Detect which cell encompasses the target text, then output its [x, y] center coordinate. 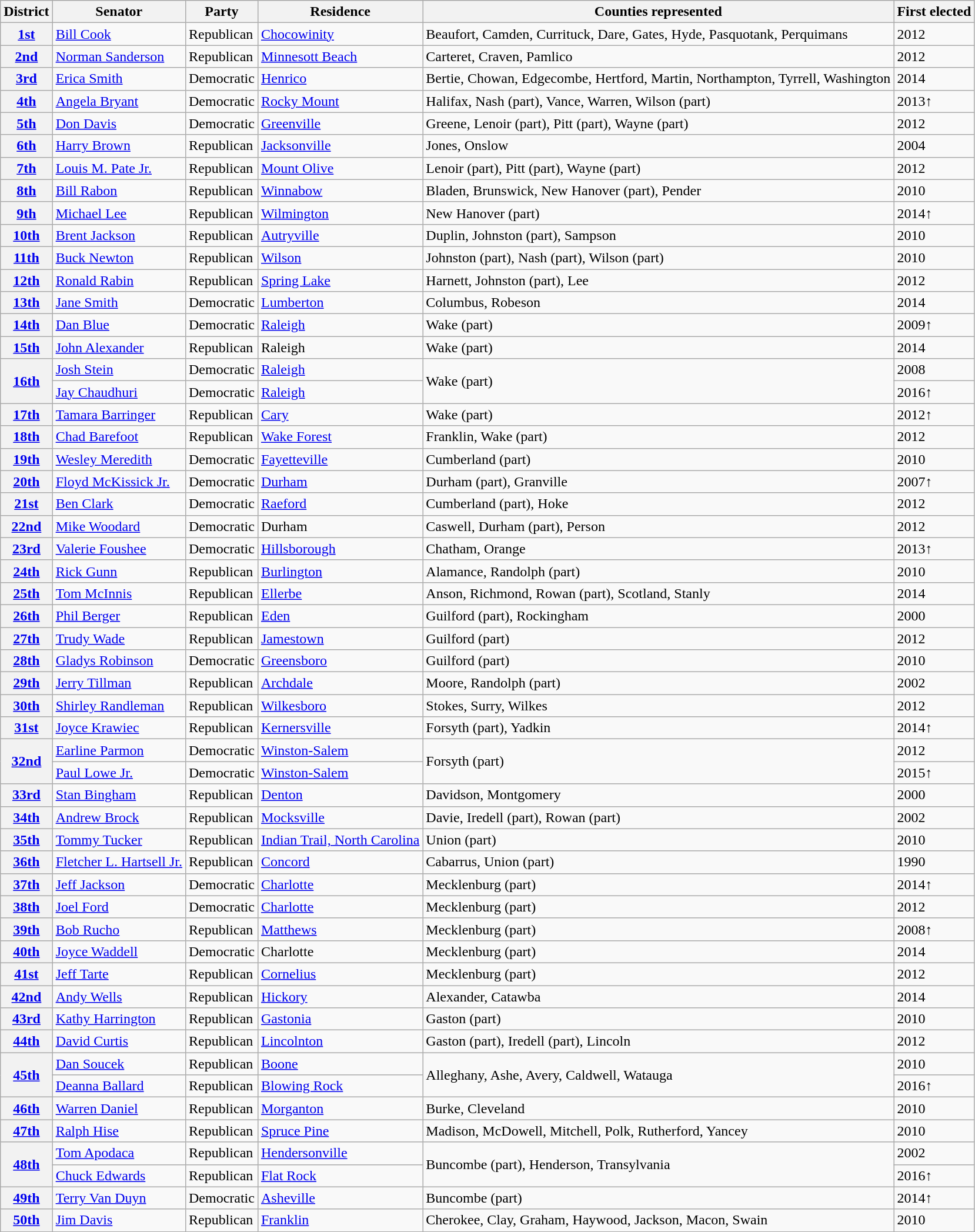
3rd [26, 79]
6th [26, 146]
Gaston (part), Iredell (part), Lincoln [659, 1041]
Hillsborough [340, 549]
9th [26, 213]
15th [26, 348]
Caswell, Durham (part), Person [659, 526]
Bill Cook [119, 34]
42nd [26, 997]
17th [26, 415]
Lumberton [340, 303]
Concord [340, 862]
Wesley Meredith [119, 459]
Morganton [340, 1109]
Indian Trail, North Carolina [340, 840]
Stan Bingham [119, 795]
Residence [340, 12]
Buncombe (part), Henderson, Transylvania [659, 1164]
Blowing Rock [340, 1086]
Harry Brown [119, 146]
Andy Wells [119, 997]
Winnabow [340, 191]
Kathy Harrington [119, 1019]
Deanna Ballard [119, 1086]
Spruce Pine [340, 1131]
Union (part) [659, 840]
Erica Smith [119, 79]
Phil Berger [119, 616]
Counties represented [659, 12]
Boone [340, 1064]
37th [26, 884]
Eden [340, 616]
4th [26, 101]
Kernersville [340, 728]
Alexander, Catawba [659, 997]
Moore, Randolph (part) [659, 683]
Brent Jackson [119, 235]
8th [26, 191]
Henrico [340, 79]
Wake Forest [340, 437]
Jeff Tarte [119, 974]
Franklin [340, 1220]
2015↑ [934, 773]
Harnett, Johnston (part), Lee [659, 281]
2004 [934, 146]
Halifax, Nash (part), Vance, Warren, Wilson (part) [659, 101]
5th [26, 123]
Jones, Onslow [659, 146]
Rocky Mount [340, 101]
Gladys Robinson [119, 661]
Cherokee, Clay, Graham, Haywood, Jackson, Macon, Swain [659, 1220]
Tommy Tucker [119, 840]
29th [26, 683]
1990 [934, 862]
Michael Lee [119, 213]
Shirley Randleman [119, 706]
Rick Gunn [119, 571]
16th [26, 381]
50th [26, 1220]
Lenoir (part), Pitt (part), Wayne (part) [659, 168]
Party [221, 12]
2nd [26, 56]
Jane Smith [119, 303]
13th [26, 303]
14th [26, 325]
Norman Sanderson [119, 56]
19th [26, 459]
Hendersonville [340, 1153]
Jerry Tillman [119, 683]
Don Davis [119, 123]
Chad Barefoot [119, 437]
Dan Blue [119, 325]
Tom McInnis [119, 593]
23rd [26, 549]
Tom Apodaca [119, 1153]
Floyd McKissick Jr. [119, 482]
36th [26, 862]
43rd [26, 1019]
32nd [26, 762]
46th [26, 1109]
Beaufort, Camden, Currituck, Dare, Gates, Hyde, Pasquotank, Perquimans [659, 34]
Bill Rabon [119, 191]
Asheville [340, 1198]
41st [26, 974]
Alamance, Randolph (part) [659, 571]
Angela Bryant [119, 101]
Bladen, Brunswick, New Hanover (part), Pender [659, 191]
49th [26, 1198]
31st [26, 728]
Gaston (part) [659, 1019]
Forsyth (part) [659, 762]
48th [26, 1164]
Tamara Barringer [119, 415]
Andrew Brock [119, 817]
Chocowinity [340, 34]
New Hanover (part) [659, 213]
39th [26, 929]
18th [26, 437]
22nd [26, 526]
44th [26, 1041]
Bertie, Chowan, Edgecombe, Hertford, Martin, Northampton, Tyrrell, Washington [659, 79]
Carteret, Craven, Pamlico [659, 56]
Chatham, Orange [659, 549]
2009↑ [934, 325]
25th [26, 593]
Anson, Richmond, Rowan (part), Scotland, Stanly [659, 593]
2012↑ [934, 415]
Archdale [340, 683]
1st [26, 34]
21st [26, 504]
Wilson [340, 258]
Jim Davis [119, 1220]
Burlington [340, 571]
Durham (part), Granville [659, 482]
Paul Lowe Jr. [119, 773]
Josh Stein [119, 370]
2008↑ [934, 929]
Alleghany, Ashe, Avery, Caldwell, Watauga [659, 1075]
Lincolnton [340, 1041]
Terry Van Duyn [119, 1198]
Jamestown [340, 638]
Joyce Waddell [119, 951]
Fayetteville [340, 459]
Flat Rock [340, 1176]
Matthews [340, 929]
Mocksville [340, 817]
Wilmington [340, 213]
Ellerbe [340, 593]
Wilkesboro [340, 706]
Cornelius [340, 974]
John Alexander [119, 348]
Louis M. Pate Jr. [119, 168]
Stokes, Surry, Wilkes [659, 706]
Fletcher L. Hartsell Jr. [119, 862]
Trudy Wade [119, 638]
Mount Olive [340, 168]
Cabarrus, Union (part) [659, 862]
Davidson, Montgomery [659, 795]
10th [26, 235]
Greene, Lenoir (part), Pitt (part), Wayne (part) [659, 123]
2008 [934, 370]
Autryville [340, 235]
Bob Rucho [119, 929]
Johnston (part), Nash (part), Wilson (part) [659, 258]
Ralph Hise [119, 1131]
Spring Lake [340, 281]
Chuck Edwards [119, 1176]
Gastonia [340, 1019]
Mike Woodard [119, 526]
Ronald Rabin [119, 281]
12th [26, 281]
Dan Soucek [119, 1064]
David Curtis [119, 1041]
Jeff Jackson [119, 884]
26th [26, 616]
Joel Ford [119, 907]
Duplin, Johnston (part), Sampson [659, 235]
Forsyth (part), Yadkin [659, 728]
Cumberland (part), Hoke [659, 504]
Joyce Krawiec [119, 728]
7th [26, 168]
Jacksonville [340, 146]
35th [26, 840]
Cary [340, 415]
Greensboro [340, 661]
11th [26, 258]
30th [26, 706]
40th [26, 951]
Senator [119, 12]
Valerie Foushee [119, 549]
27th [26, 638]
Earline Parmon [119, 750]
28th [26, 661]
Davie, Iredell (part), Rowan (part) [659, 817]
47th [26, 1131]
34th [26, 817]
Guilford (part), Rockingham [659, 616]
Denton [340, 795]
Jay Chaudhuri [119, 392]
District [26, 12]
Columbus, Robeson [659, 303]
24th [26, 571]
Franklin, Wake (part) [659, 437]
20th [26, 482]
Hickory [340, 997]
Buck Newton [119, 258]
Greenville [340, 123]
45th [26, 1075]
First elected [934, 12]
Warren Daniel [119, 1109]
33rd [26, 795]
2007↑ [934, 482]
Minnesott Beach [340, 56]
Burke, Cleveland [659, 1109]
Raeford [340, 504]
Buncombe (part) [659, 1198]
38th [26, 907]
Madison, McDowell, Mitchell, Polk, Rutherford, Yancey [659, 1131]
Cumberland (part) [659, 459]
Ben Clark [119, 504]
